Pinpoint the cell where the given text exists, returning its (X, Y) midpoint coordinate. 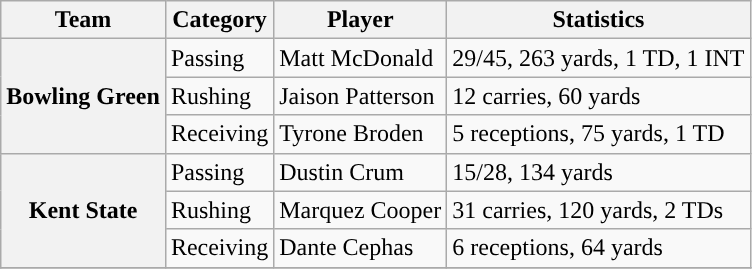
Team (84, 20)
Category (219, 20)
5 receptions, 75 yards, 1 TD (598, 134)
12 carries, 60 yards (598, 96)
Jaison Patterson (360, 96)
31 carries, 120 yards, 2 TDs (598, 210)
Player (360, 20)
Marquez Cooper (360, 210)
Dustin Crum (360, 172)
Bowling Green (84, 96)
15/28, 134 yards (598, 172)
Tyrone Broden (360, 134)
29/45, 263 yards, 1 TD, 1 INT (598, 58)
Dante Cephas (360, 248)
Statistics (598, 20)
6 receptions, 64 yards (598, 248)
Matt McDonald (360, 58)
Kent State (84, 210)
